From the cell containing the given text, extract its center point as [x, y] coordinate. 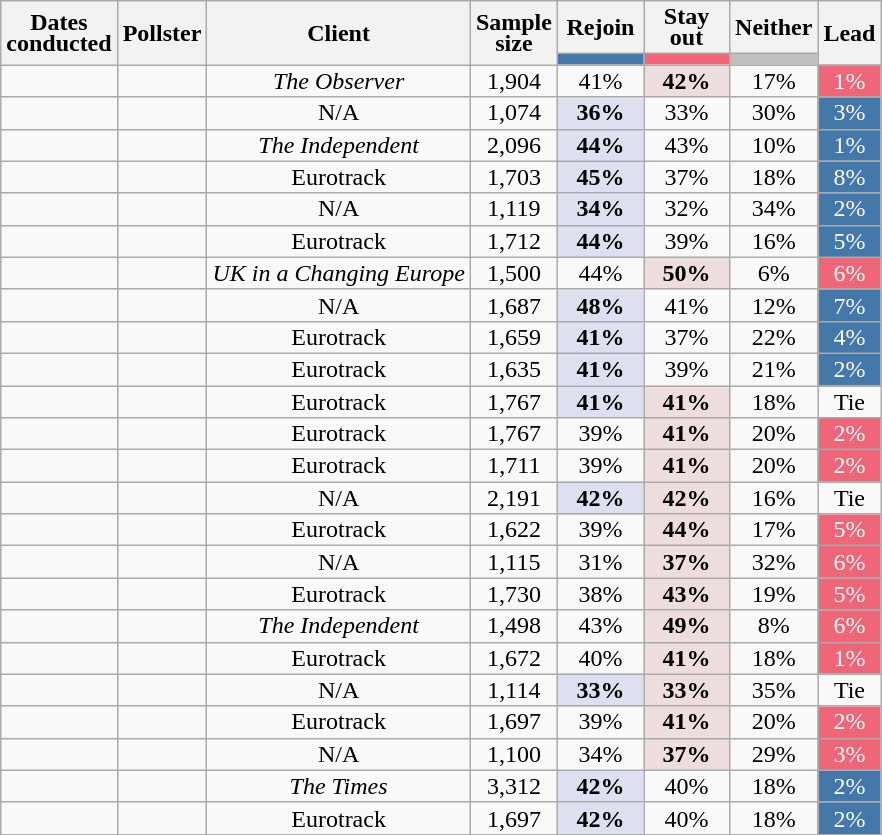
Datesconducted [59, 33]
1,687 [514, 305]
1,100 [514, 754]
Pollster [162, 33]
19% [774, 594]
31% [600, 562]
7% [850, 305]
1,730 [514, 594]
10% [774, 145]
35% [774, 690]
1,074 [514, 113]
Client [339, 33]
Rejoin [600, 28]
1,672 [514, 658]
38% [600, 594]
12% [774, 305]
2,191 [514, 498]
Stay out [687, 28]
21% [774, 369]
50% [687, 273]
30% [774, 113]
49% [687, 626]
3,312 [514, 786]
1,711 [514, 466]
22% [774, 337]
1,712 [514, 241]
48% [600, 305]
Lead [850, 33]
1,119 [514, 209]
The Observer [339, 81]
Neither [774, 28]
UK in a Changing Europe [339, 273]
1,635 [514, 369]
36% [600, 113]
4% [850, 337]
Samplesize [514, 33]
1,500 [514, 273]
2,096 [514, 145]
1,498 [514, 626]
1,114 [514, 690]
1,622 [514, 530]
1,115 [514, 562]
45% [600, 177]
1,703 [514, 177]
29% [774, 754]
The Times [339, 786]
1,904 [514, 81]
1,659 [514, 337]
